Output the [X, Y] coordinate of the center of the cell containing the given text.  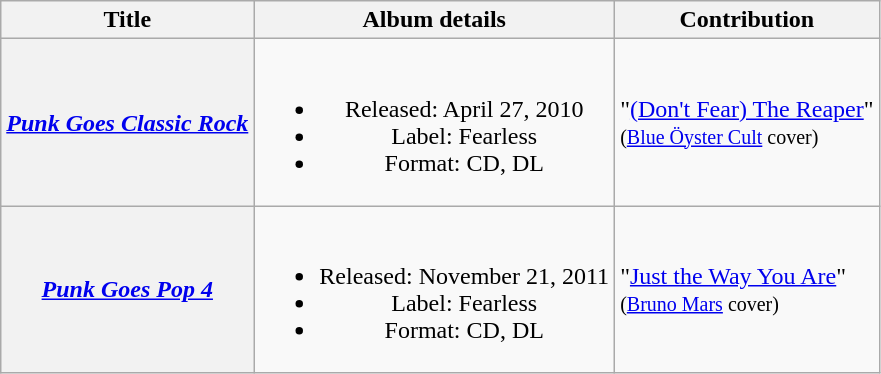
"Just the Way You Are"(Bruno Mars cover) [747, 290]
Title [128, 20]
"(Don't Fear) The Reaper"(Blue Öyster Cult cover) [747, 122]
Released: November 21, 2011Label: FearlessFormat: CD, DL [434, 290]
Punk Goes Classic Rock [128, 122]
Released: April 27, 2010Label: FearlessFormat: CD, DL [434, 122]
Punk Goes Pop 4 [128, 290]
Album details [434, 20]
Contribution [747, 20]
